Search for the cell housing the specified text and yield its [X, Y] center coordinate. 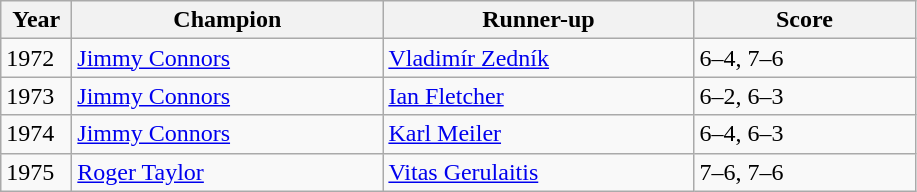
Score [804, 20]
1973 [36, 96]
Karl Meiler [538, 134]
Vladimír Zedník [538, 58]
1972 [36, 58]
Ian Fletcher [538, 96]
Champion [228, 20]
1975 [36, 172]
6–4, 6–3 [804, 134]
Vitas Gerulaitis [538, 172]
6–4, 7–6 [804, 58]
1974 [36, 134]
Runner-up [538, 20]
6–2, 6–3 [804, 96]
Year [36, 20]
7–6, 7–6 [804, 172]
Roger Taylor [228, 172]
